Determine the (x, y) coordinate at the center of the cell enclosing the given text.  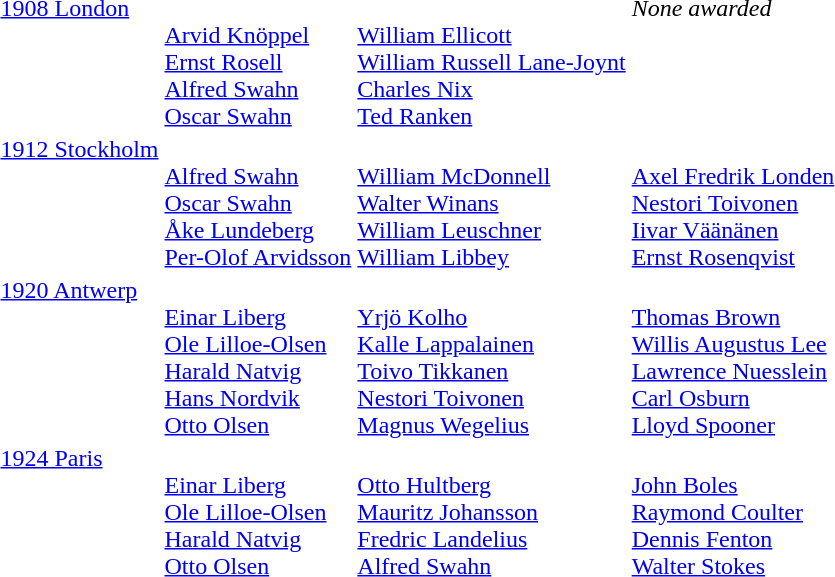
William McDonnellWalter WinansWilliam LeuschnerWilliam Libbey (492, 203)
Alfred SwahnOscar SwahnÅke LundebergPer-Olof Arvidsson (258, 203)
Yrjö KolhoKalle LappalainenToivo TikkanenNestori ToivonenMagnus Wegelius (492, 358)
Einar LibergOle Lilloe-OlsenHarald NatvigHans NordvikOtto Olsen (258, 358)
